Provide the (X, Y) coordinate of the cell's center where the given text is located.  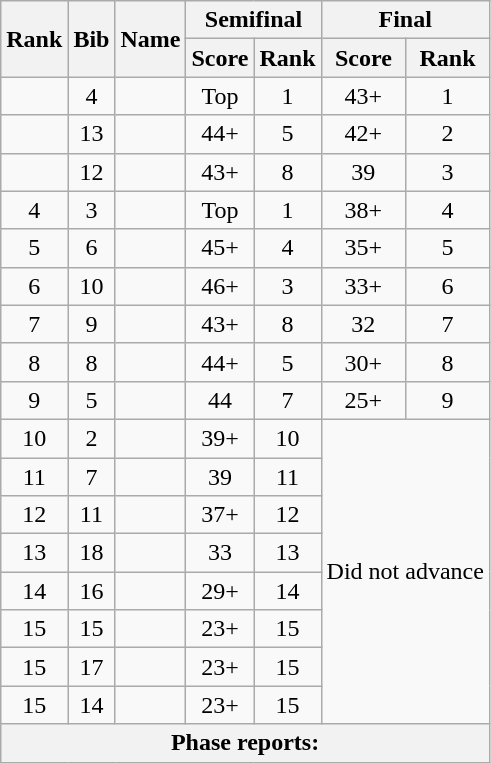
Name (150, 39)
37+ (220, 515)
45+ (220, 248)
33 (220, 553)
46+ (220, 286)
39+ (220, 438)
Semifinal (254, 20)
35+ (364, 248)
Phase reports: (246, 743)
18 (92, 553)
33+ (364, 286)
Bib (92, 39)
44 (220, 400)
17 (92, 667)
30+ (364, 362)
32 (364, 324)
42+ (364, 134)
25+ (364, 400)
38+ (364, 210)
Did not advance (405, 571)
29+ (220, 591)
16 (92, 591)
Final (405, 20)
